Identify which cell holds the provided text, then report its [X, Y] central coordinate. 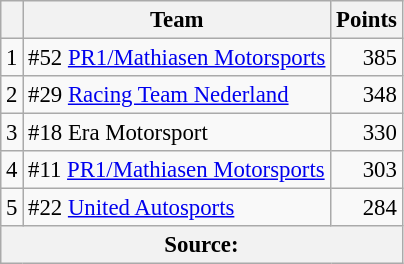
1 [12, 58]
2 [12, 95]
#11 PR1/Mathiasen Motorsports [177, 170]
#52 PR1/Mathiasen Motorsports [177, 58]
#29 Racing Team Nederland [177, 95]
5 [12, 208]
348 [366, 95]
303 [366, 170]
Points [366, 20]
#18 Era Motorsport [177, 133]
385 [366, 58]
Source: [202, 245]
Team [177, 20]
330 [366, 133]
#22 United Autosports [177, 208]
3 [12, 133]
4 [12, 170]
284 [366, 208]
